Scan for the cell matching the given text and deliver its (X, Y) coordinate at center. 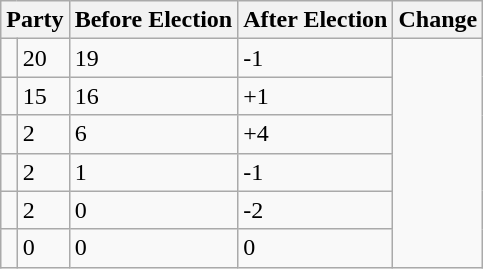
1 (154, 172)
Change (438, 20)
6 (154, 134)
+4 (316, 134)
-2 (316, 210)
After Election (316, 20)
19 (154, 58)
20 (43, 58)
Party (35, 20)
15 (43, 96)
+1 (316, 96)
16 (154, 96)
Before Election (154, 20)
